From the cell containing the given text, extract its center point as (X, Y) coordinate. 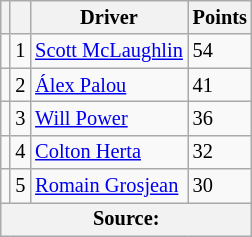
Points (220, 17)
36 (220, 118)
Romain Grosjean (108, 186)
54 (220, 51)
41 (220, 85)
5 (20, 186)
Source: (126, 219)
3 (20, 118)
1 (20, 51)
Álex Palou (108, 85)
30 (220, 186)
Driver (108, 17)
Colton Herta (108, 152)
Scott McLaughlin (108, 51)
2 (20, 85)
Will Power (108, 118)
4 (20, 152)
32 (220, 152)
